Scan for the cell matching the given text and deliver its (X, Y) coordinate at center. 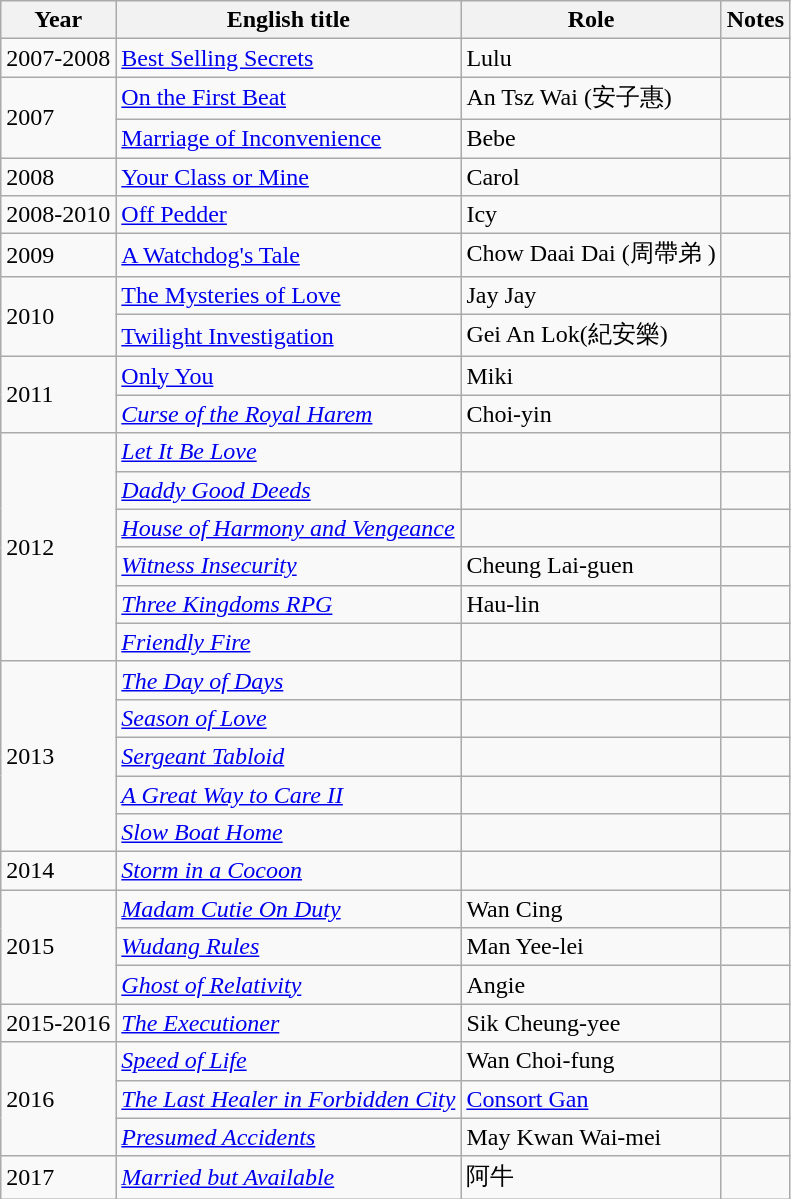
Miki (591, 376)
2015 (58, 947)
Speed of Life (288, 1061)
The Executioner (288, 1023)
Only You (288, 376)
Wan Cing (591, 909)
Role (591, 20)
2010 (58, 316)
Sergeant Tabloid (288, 756)
2007 (58, 118)
Angie (591, 985)
Wan Choi-fung (591, 1061)
2017 (58, 1178)
Man Yee-lei (591, 947)
Hau-lin (591, 604)
On the First Beat (288, 98)
Witness Insecurity (288, 566)
Season of Love (288, 718)
Curse of the Royal Harem (288, 414)
Icy (591, 215)
Twilight Investigation (288, 336)
2007-2008 (58, 58)
2013 (58, 756)
Choi-yin (591, 414)
Presumed Accidents (288, 1137)
Notes (755, 20)
2012 (58, 547)
A Watchdog's Tale (288, 256)
Ghost of Relativity (288, 985)
Carol (591, 177)
2016 (58, 1099)
House of Harmony and Vengeance (288, 528)
An Tsz Wai (安子惠) (591, 98)
Wudang Rules (288, 947)
2008 (58, 177)
Year (58, 20)
Your Class or Mine (288, 177)
Chow Daai Dai (周帶弟 ) (591, 256)
2015-2016 (58, 1023)
2009 (58, 256)
A Great Way to Care II (288, 795)
The Day of Days (288, 680)
Jay Jay (591, 295)
2011 (58, 395)
2014 (58, 871)
Cheung Lai-guen (591, 566)
Consort Gan (591, 1099)
Madam Cutie On Duty (288, 909)
Married but Available (288, 1178)
English title (288, 20)
Marriage of Inconvenience (288, 138)
Gei An Lok(紀安樂) (591, 336)
Off Pedder (288, 215)
The Mysteries of Love (288, 295)
Storm in a Cocoon (288, 871)
阿牛 (591, 1178)
May Kwan Wai-mei (591, 1137)
Slow Boat Home (288, 833)
2008-2010 (58, 215)
Sik Cheung-yee (591, 1023)
Best Selling Secrets (288, 58)
Lulu (591, 58)
Daddy Good Deeds (288, 490)
Bebe (591, 138)
Friendly Fire (288, 642)
Let It Be Love (288, 452)
The Last Healer in Forbidden City (288, 1099)
Three Kingdoms RPG (288, 604)
